For the text-containing cell, return its midpoint in (x, y) coordinate format. 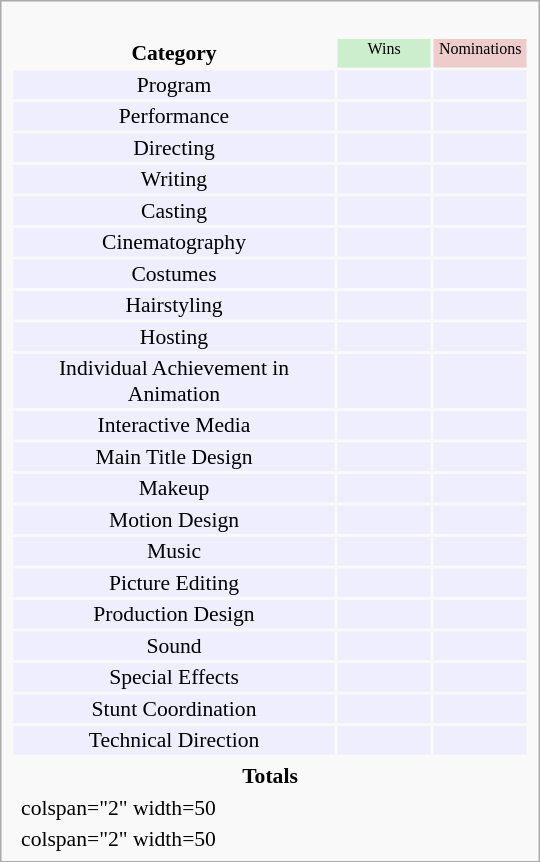
Costumes (174, 273)
Motion Design (174, 519)
Interactive Media (174, 425)
Main Title Design (174, 456)
Casting (174, 210)
Hosting (174, 336)
Picture Editing (174, 582)
Nominations (480, 53)
Hairstyling (174, 305)
Special Effects (174, 677)
Totals (270, 776)
Production Design (174, 614)
Individual Achievement in Animation (174, 381)
Category (174, 53)
Sound (174, 645)
Performance (174, 116)
Wins (384, 53)
Technical Direction (174, 740)
Writing (174, 179)
Program (174, 84)
Cinematography (174, 242)
Stunt Coordination (174, 708)
Music (174, 551)
Makeup (174, 488)
Directing (174, 147)
